Scan for the cell matching the given text and deliver its (X, Y) coordinate at center. 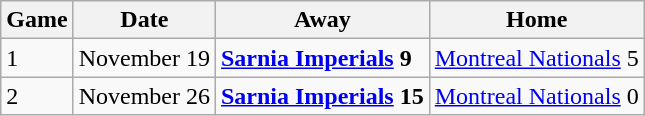
Montreal Nationals 0 (536, 96)
November 26 (144, 96)
November 19 (144, 58)
1 (37, 58)
2 (37, 96)
Montreal Nationals 5 (536, 58)
Game (37, 20)
Away (322, 20)
Home (536, 20)
Sarnia Imperials 15 (322, 96)
Sarnia Imperials 9 (322, 58)
Date (144, 20)
